Provide the [X, Y] coordinate of the cell's center where the given text is located.  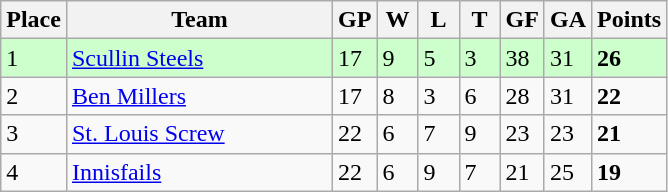
GF [522, 20]
26 [630, 58]
8 [398, 96]
2 [34, 96]
W [398, 20]
L [438, 20]
T [480, 20]
5 [438, 58]
28 [522, 96]
Points [630, 20]
25 [568, 172]
Innisfails [199, 172]
Scullin Steels [199, 58]
GA [568, 20]
4 [34, 172]
GP [355, 20]
St. Louis Screw [199, 134]
1 [34, 58]
19 [630, 172]
Place [34, 20]
Ben Millers [199, 96]
38 [522, 58]
Team [199, 20]
